Detect which cell encompasses the target text, then output its (x, y) center coordinate. 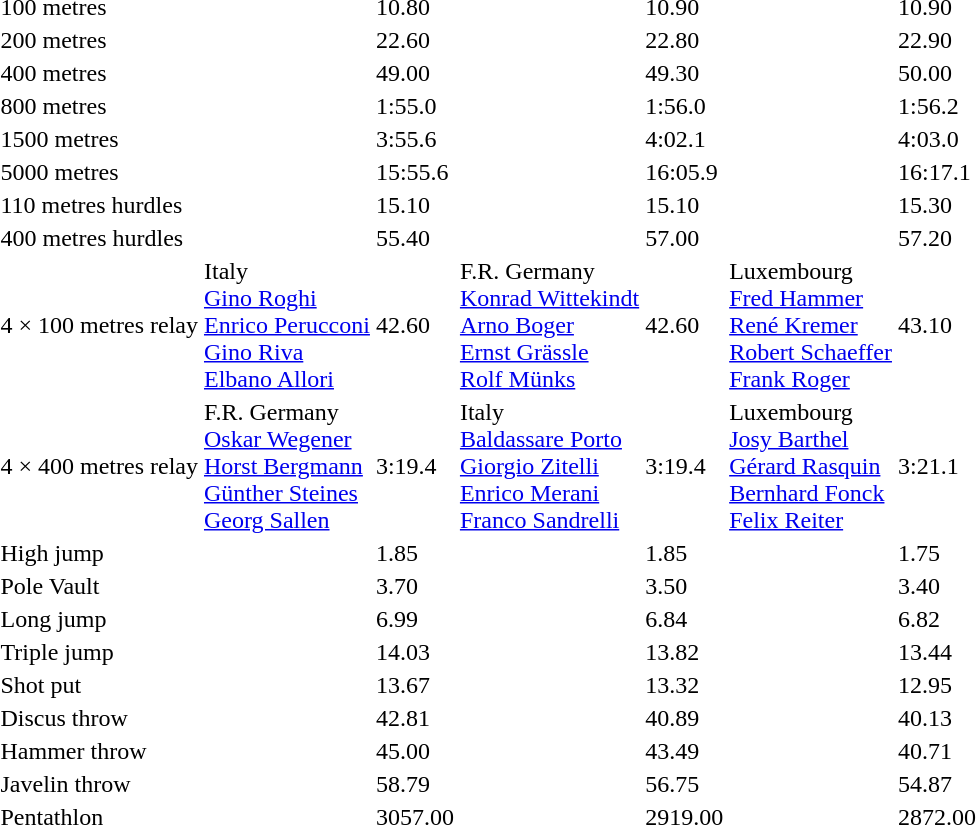
6.84 (684, 619)
13.67 (414, 685)
LuxembourgJosy BarthelGérard RasquinBernhard FonckFelix Reiter (811, 466)
F.R. GermanyOskar WegenerHorst BergmannGünther SteinesGeorg Sallen (286, 466)
22.60 (414, 40)
ItalyBaldassare PortoGiorgio ZitelliEnrico MeraniFranco Sandrelli (549, 466)
22.80 (684, 40)
15:55.6 (414, 172)
43.49 (684, 751)
16:05.9 (684, 172)
13.82 (684, 652)
LuxembourgFred HammerRené KremerRobert SchaefferFrank Roger (811, 325)
ItalyGino RoghiEnrico PerucconiGino RivaElbano Allori (286, 325)
13.32 (684, 685)
14.03 (414, 652)
58.79 (414, 784)
1:55.0 (414, 106)
42.81 (414, 718)
40.89 (684, 718)
49.00 (414, 73)
3:55.6 (414, 139)
1:56.0 (684, 106)
3.50 (684, 586)
45.00 (414, 751)
55.40 (414, 238)
4:02.1 (684, 139)
56.75 (684, 784)
F.R. GermanyKonrad WittekindtArno BogerErnst GrässleRolf Münks (549, 325)
57.00 (684, 238)
3.70 (414, 586)
49.30 (684, 73)
6.99 (414, 619)
